Determine the [x, y] coordinate at the center of the cell enclosing the given text.  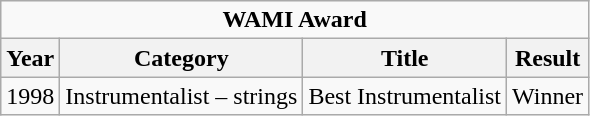
1998 [30, 96]
Title [405, 58]
Year [30, 58]
WAMI Award [295, 20]
Category [182, 58]
Best Instrumentalist [405, 96]
Result [548, 58]
Winner [548, 96]
Instrumentalist – strings [182, 96]
